Scan for the cell matching the given text and deliver its (x, y) coordinate at center. 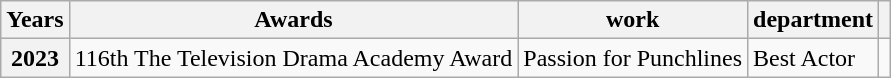
Passion for Punchlines (633, 58)
2023 (35, 58)
Years (35, 20)
work (633, 20)
department (814, 20)
116th The Television Drama Academy Award (294, 58)
Best Actor (814, 58)
Awards (294, 20)
